Scan for the cell matching the given text and deliver its (x, y) coordinate at center. 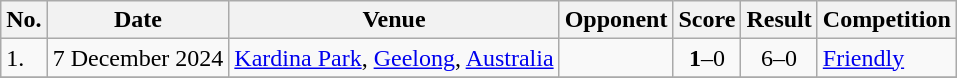
Result (779, 20)
Friendly (886, 58)
7 December 2024 (138, 58)
Kardina Park, Geelong, Australia (394, 58)
Venue (394, 20)
6–0 (779, 58)
Score (707, 20)
1–0 (707, 58)
1. (24, 58)
Competition (886, 20)
Opponent (616, 20)
No. (24, 20)
Date (138, 20)
